Identify which cell holds the provided text, then report its (X, Y) central coordinate. 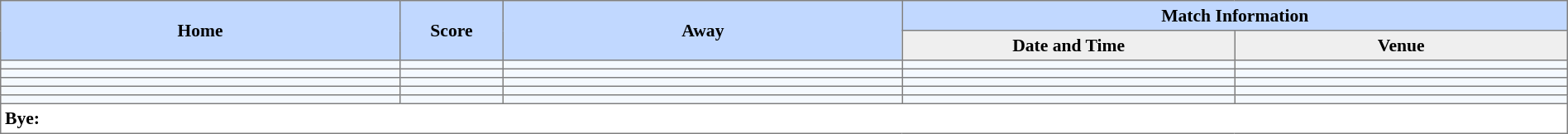
Match Information (1235, 16)
Away (703, 31)
Venue (1401, 45)
Date and Time (1068, 45)
Score (452, 31)
Home (200, 31)
Bye: (784, 118)
